Scan for the cell matching the given text and deliver its [X, Y] coordinate at center. 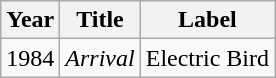
1984 [30, 58]
Year [30, 20]
Label [207, 20]
Electric Bird [207, 58]
Title [100, 20]
Arrival [100, 58]
